Scan for the cell matching the given text and deliver its [x, y] coordinate at center. 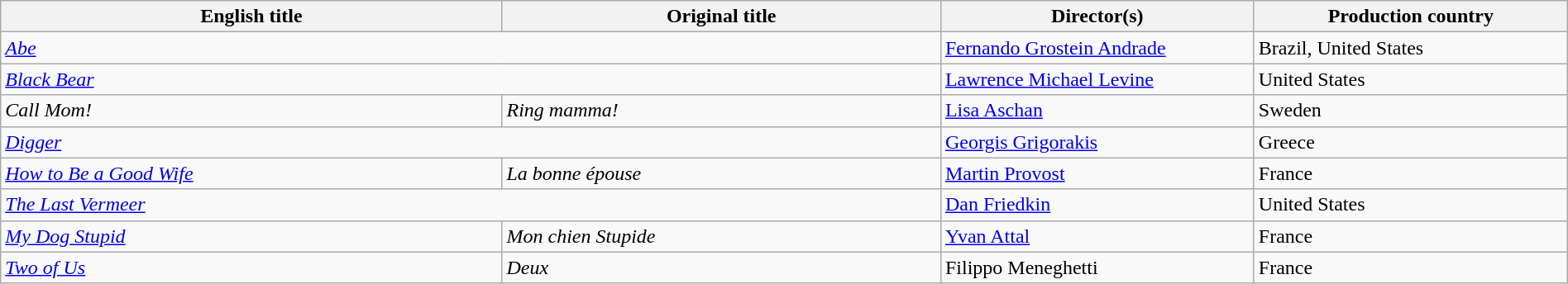
Deux [721, 267]
Dan Friedkin [1097, 205]
Lawrence Michael Levine [1097, 79]
Georgis Grigorakis [1097, 142]
Ring mamma! [721, 111]
Sweden [1411, 111]
The Last Vermeer [471, 205]
Fernando Grostein Andrade [1097, 48]
Call Mom! [251, 111]
La bonne épouse [721, 173]
Original title [721, 17]
Director(s) [1097, 17]
Lisa Aschan [1097, 111]
Greece [1411, 142]
Brazil, United States [1411, 48]
Production country [1411, 17]
Yvan Attal [1097, 236]
My Dog Stupid [251, 236]
English title [251, 17]
How to Be a Good Wife [251, 173]
Digger [471, 142]
Filippo Meneghetti [1097, 267]
Mon chien Stupide [721, 236]
Abe [471, 48]
Black Bear [471, 79]
Two of Us [251, 267]
Martin Provost [1097, 173]
